Search for the cell housing the specified text and yield its (X, Y) center coordinate. 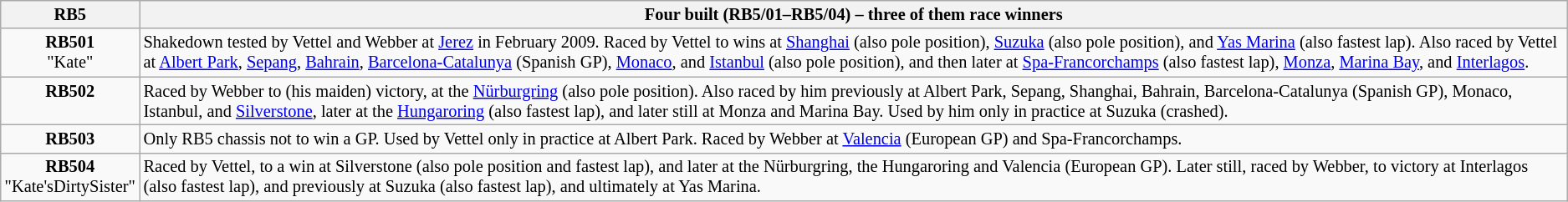
RB5 (70, 14)
Only RB5 chassis not to win a GP. Used by Vettel only in practice at Albert Park. Raced by Webber at Valencia (European GP) and Spa-Francorchamps. (854, 139)
RB502 (70, 101)
RB501"Kate" (70, 53)
RB503 (70, 139)
RB504"Kate'sDirtySister" (70, 177)
Four built (RB5/01–RB5/04) – three of them race winners (854, 14)
